Find where the given text appears and provide that cell's center as [x, y] coordinate. 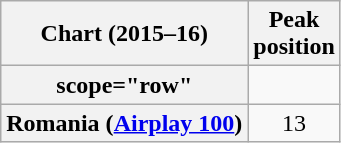
Peakposition [294, 34]
scope="row" [124, 85]
Chart (2015–16) [124, 34]
Romania (Airplay 100) [124, 123]
13 [294, 123]
